Extract the (x, y) coordinate from the center of the cell holding the provided text.  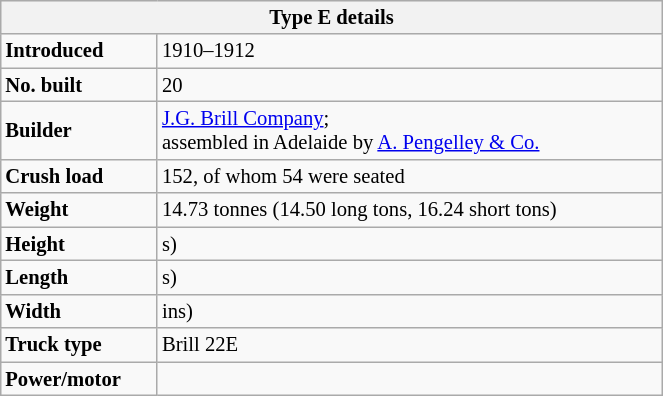
J.G. Brill Company; assembled in Adelaide by A. Pengelley & Co. (410, 131)
20 (410, 85)
Power/motor (78, 379)
ins) (410, 311)
1910–1912 (410, 51)
Height (78, 244)
Type E details (331, 17)
14.73 tonnes (14.50 long tons, 16.24 short tons) (410, 210)
Width (78, 311)
Truck type (78, 345)
Builder (78, 131)
Length (78, 278)
Weight (78, 210)
Brill 22E (410, 345)
No. built (78, 85)
152, of whom 54 were seated (410, 176)
Crush load (78, 176)
Introduced (78, 51)
